Capture the cell that displays the provided text and extract its [X, Y] central coordinate. 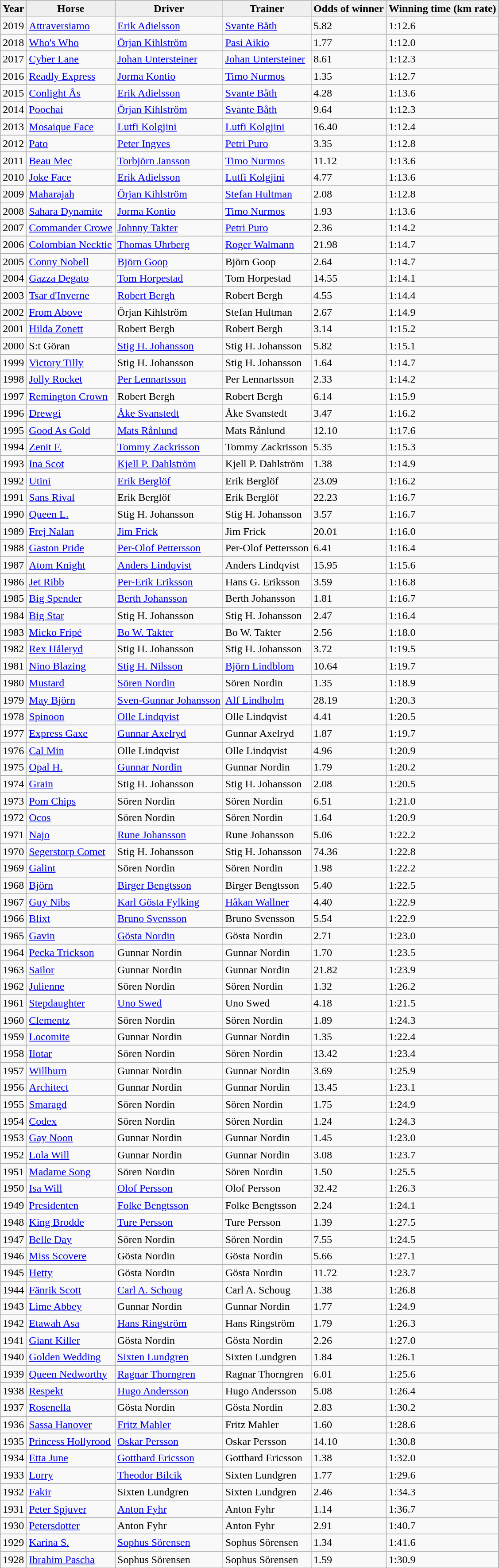
4.41 [348, 716]
1.93 [348, 211]
1.70 [348, 952]
2017 [13, 59]
15.95 [348, 565]
1988 [13, 548]
4.40 [348, 902]
2.33 [348, 379]
1957 [13, 1071]
5.40 [348, 885]
1933 [13, 1475]
Galint [71, 868]
2.26 [348, 1340]
16.40 [348, 127]
1992 [13, 480]
Hilda Zonett [71, 329]
Blixt [71, 919]
Peter Ingves [169, 143]
1980 [13, 683]
Peter Spjuver [71, 1509]
1.45 [348, 1138]
1967 [13, 902]
23.09 [348, 480]
Conlight Ås [71, 93]
1:25.6 [442, 1374]
1:26.1 [442, 1357]
4.77 [348, 177]
1990 [13, 515]
1:29.6 [442, 1475]
1987 [13, 565]
Torbjörn Jansson [169, 160]
1:28.6 [442, 1425]
2.46 [348, 1492]
1:22.5 [442, 885]
1:23.1 [442, 1088]
1:23.4 [442, 1054]
1975 [13, 767]
13.42 [348, 1054]
21.98 [348, 245]
Sans Rival [71, 498]
6.14 [348, 396]
1979 [13, 700]
1:18.9 [442, 683]
Nino Blazing [71, 666]
Ocos [71, 818]
5.66 [348, 1256]
3.69 [348, 1071]
10.64 [348, 666]
3.72 [348, 649]
1.87 [348, 733]
1:15.6 [442, 565]
1993 [13, 464]
1:15.1 [442, 346]
1989 [13, 531]
1:23.5 [442, 952]
2014 [13, 110]
2012 [13, 143]
8.61 [348, 59]
4.18 [348, 1003]
2000 [13, 346]
1998 [13, 379]
20.01 [348, 531]
1996 [13, 413]
1949 [13, 1205]
1:18.0 [442, 632]
1977 [13, 733]
1960 [13, 1020]
Spinoon [71, 716]
1:14.4 [442, 295]
2005 [13, 262]
1.81 [348, 599]
1986 [13, 582]
1:19.5 [442, 649]
Ilotar [71, 1054]
28.19 [348, 700]
1:27.1 [442, 1256]
4.55 [348, 295]
Readly Express [71, 76]
2008 [13, 211]
2013 [13, 127]
Horse [71, 9]
21.82 [348, 969]
5.35 [348, 447]
Big Star [71, 616]
1953 [13, 1138]
1:12.4 [442, 127]
3.59 [348, 582]
3.14 [348, 329]
1:26.8 [442, 1290]
2.64 [348, 262]
1.34 [348, 1542]
1974 [13, 784]
1:23.9 [442, 969]
12.10 [348, 430]
Gaston Pride [71, 548]
Stig H. Nilsson [169, 666]
Sailor [71, 969]
Gavin [71, 936]
Princess Hollyrood [71, 1441]
Remington Crown [71, 396]
1928 [13, 1559]
1.60 [348, 1425]
Hetty [71, 1273]
1:20.2 [442, 767]
1:41.6 [442, 1542]
3.47 [348, 413]
3.57 [348, 515]
6.01 [348, 1374]
Johnny Takter [169, 228]
Pom Chips [71, 801]
9.64 [348, 110]
1:27.5 [442, 1222]
Queen Nedworthy [71, 1374]
1971 [13, 835]
Mosaique Face [71, 127]
1985 [13, 599]
1958 [13, 1054]
1.14 [348, 1509]
1932 [13, 1492]
Karina S. [71, 1542]
Trainer [267, 9]
Golden Wedding [71, 1357]
Fakir [71, 1492]
4.96 [348, 751]
2009 [13, 194]
5.08 [348, 1391]
Mustard [71, 683]
1947 [13, 1239]
Zenit F. [71, 447]
1962 [13, 986]
1969 [13, 868]
Victory Tilly [71, 363]
Clementz [71, 1020]
1983 [13, 632]
Ina Scot [71, 464]
1963 [13, 969]
Lorry [71, 1475]
Jet Ribb [71, 582]
3.35 [348, 143]
Hans G. Eriksson [267, 582]
1.59 [348, 1559]
From Above [71, 312]
May Björn [71, 700]
Miss Scovere [71, 1256]
5.06 [348, 835]
2006 [13, 245]
1:16.8 [442, 582]
11.12 [348, 160]
1929 [13, 1542]
1.75 [348, 1104]
1954 [13, 1121]
1997 [13, 396]
Willburn [71, 1071]
1:21.0 [442, 801]
1:36.7 [442, 1509]
1966 [13, 919]
1:32.0 [442, 1458]
Isa Will [71, 1189]
Pasi Aikio [267, 43]
11.72 [348, 1273]
1:12.7 [442, 76]
Per-Erik Eriksson [169, 582]
74.36 [348, 852]
1931 [13, 1509]
14.55 [348, 279]
2010 [13, 177]
1959 [13, 1037]
Etawah Asa [71, 1324]
Gazza Degato [71, 279]
Locomite [71, 1037]
1.24 [348, 1121]
1:15.2 [442, 329]
Björn Lindblom [267, 666]
1946 [13, 1256]
1:30.8 [442, 1441]
1968 [13, 885]
2001 [13, 329]
Queen L. [71, 515]
S:t Göran [71, 346]
2.36 [348, 228]
1:14.1 [442, 279]
2015 [13, 93]
1.98 [348, 868]
1:26.4 [442, 1391]
1:30.9 [442, 1559]
6.41 [348, 548]
Presidenten [71, 1205]
Lime Abbey [71, 1307]
Ibrahim Pascha [71, 1559]
Poochai [71, 110]
1:15.3 [442, 447]
1984 [13, 616]
Architect [71, 1088]
1981 [13, 666]
Håkan Wallner [267, 902]
1:25.5 [442, 1172]
Giant Killer [71, 1340]
Utini [71, 480]
Frej Nalan [71, 531]
Express Gaxe [71, 733]
1994 [13, 447]
32.42 [348, 1189]
Drewgi [71, 413]
1:25.9 [442, 1071]
1:22.4 [442, 1037]
1938 [13, 1391]
1961 [13, 1003]
1941 [13, 1340]
Julienne [71, 986]
1939 [13, 1374]
1950 [13, 1189]
1978 [13, 716]
1:15.9 [442, 396]
2004 [13, 279]
1952 [13, 1155]
Najo [71, 835]
Roger Walmann [267, 245]
Gay Noon [71, 1138]
1:20.3 [442, 700]
2003 [13, 295]
6.51 [348, 801]
Jolly Rocket [71, 379]
Etta June [71, 1458]
1:34.3 [442, 1492]
2011 [13, 160]
Rex Håleryd [71, 649]
1964 [13, 952]
1942 [13, 1324]
Guy Nibs [71, 902]
Karl Gösta Fylking [169, 902]
1930 [13, 1525]
1:17.6 [442, 430]
Atom Knight [71, 565]
Grain [71, 784]
Commander Crowe [71, 228]
Fänrik Scott [71, 1290]
Joke Face [71, 177]
Theodor Bilcik [169, 1475]
Who's Who [71, 43]
Conny Nobell [71, 262]
2.47 [348, 616]
1:26.2 [442, 986]
1944 [13, 1290]
Thomas Uhrberg [169, 245]
2.91 [348, 1525]
Big Spender [71, 599]
Odds of winner [348, 9]
1:22.8 [442, 852]
1955 [13, 1104]
Petersdotter [71, 1525]
1:12.6 [442, 26]
7.55 [348, 1239]
2.71 [348, 936]
Rosenella [71, 1408]
2.67 [348, 312]
Colombian Necktie [71, 245]
1.39 [348, 1222]
Alf Lindholm [267, 700]
1970 [13, 852]
1995 [13, 430]
1.89 [348, 1020]
1948 [13, 1222]
1936 [13, 1425]
Pecka Trickson [71, 952]
2007 [13, 228]
1982 [13, 649]
Micko Fripé [71, 632]
1:30.2 [442, 1408]
Sven-Gunnar Johansson [169, 700]
1965 [13, 936]
Belle Day [71, 1239]
2002 [13, 312]
Segerstorp Comet [71, 852]
1972 [13, 818]
Maharajah [71, 194]
Opal H. [71, 767]
Respekt [71, 1391]
2.56 [348, 632]
1991 [13, 498]
1943 [13, 1307]
1935 [13, 1441]
3.08 [348, 1155]
1.50 [348, 1172]
Attraversiamo [71, 26]
1973 [13, 801]
Pato [71, 143]
Winning time (km rate) [442, 9]
1945 [13, 1273]
2.83 [348, 1408]
Björn [71, 885]
1934 [13, 1458]
1999 [13, 363]
Sassa Hanover [71, 1425]
5.54 [348, 919]
2019 [13, 26]
4.28 [348, 93]
1.84 [348, 1357]
2016 [13, 76]
Beau Mec [71, 160]
14.10 [348, 1441]
1976 [13, 751]
2018 [13, 43]
Cal Min [71, 751]
Lola Will [71, 1155]
Sahara Dynamite [71, 211]
1:16.0 [442, 531]
1951 [13, 1172]
13.45 [348, 1088]
1:40.7 [442, 1525]
1.32 [348, 986]
King Brodde [71, 1222]
Smaragd [71, 1104]
1937 [13, 1408]
1:27.0 [442, 1340]
Madame Song [71, 1172]
Year [13, 9]
Driver [169, 9]
Tsar d'Inverne [71, 295]
1956 [13, 1088]
22.23 [348, 498]
Cyber Lane [71, 59]
Good As Gold [71, 430]
1:24.1 [442, 1205]
Codex [71, 1121]
2.24 [348, 1205]
1:21.5 [442, 1003]
1940 [13, 1357]
Stepdaughter [71, 1003]
1:12.0 [442, 43]
1:24.5 [442, 1239]
